For the text-containing cell, return its midpoint in [x, y] coordinate format. 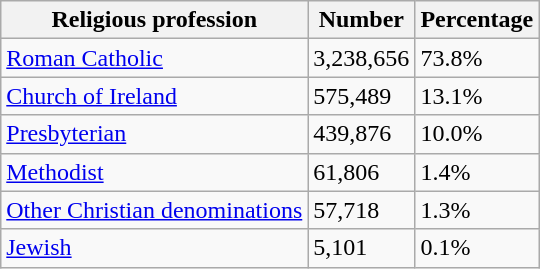
57,718 [362, 210]
73.8% [477, 58]
1.3% [477, 210]
1.4% [477, 172]
Roman Catholic [154, 58]
Church of Ireland [154, 96]
Presbyterian [154, 134]
5,101 [362, 248]
Percentage [477, 20]
Number [362, 20]
0.1% [477, 248]
Other Christian denominations [154, 210]
13.1% [477, 96]
Methodist [154, 172]
10.0% [477, 134]
439,876 [362, 134]
61,806 [362, 172]
3,238,656 [362, 58]
Religious profession [154, 20]
575,489 [362, 96]
Jewish [154, 248]
